Find where the given text appears and provide that cell's center as (X, Y) coordinate. 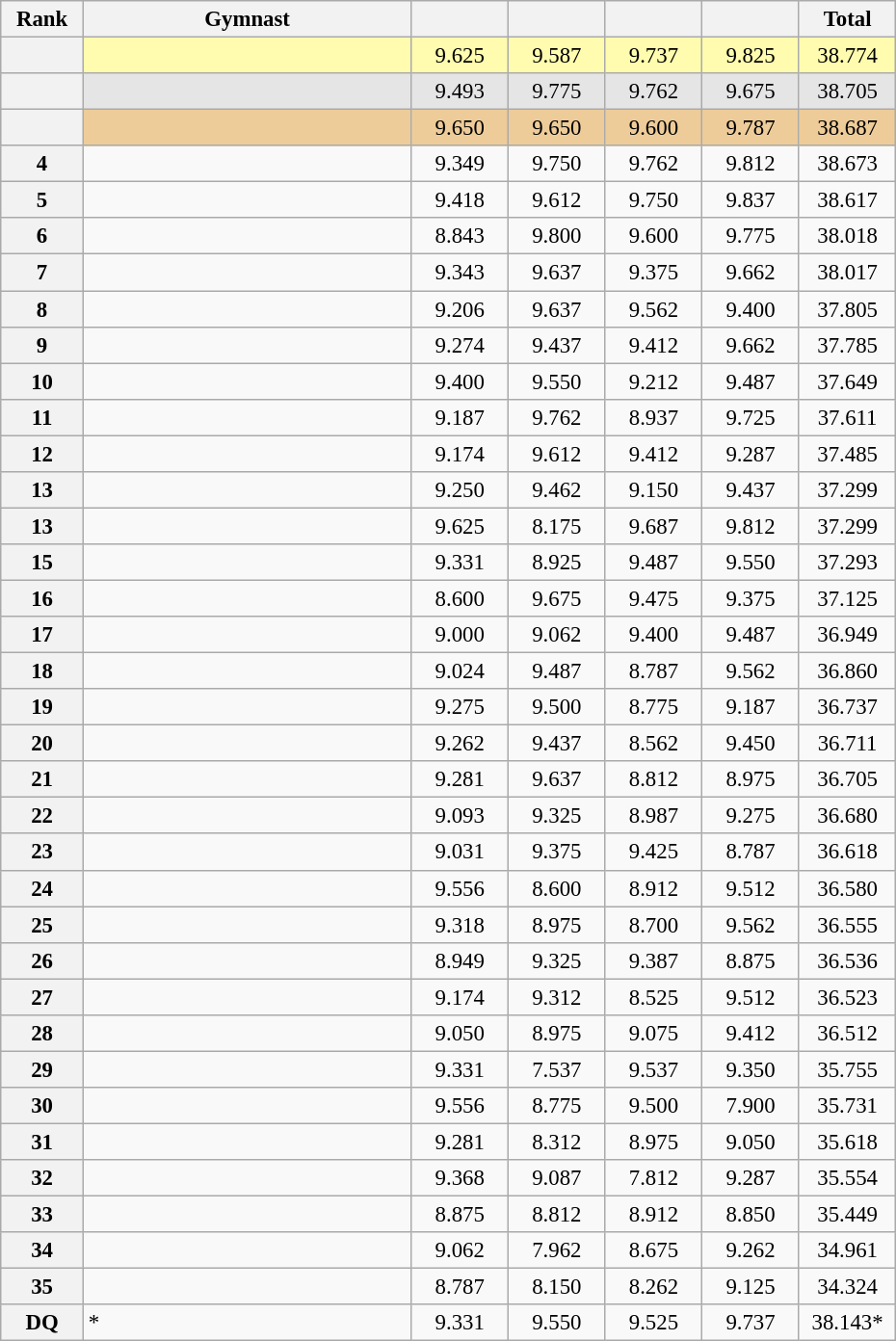
32 (42, 1178)
9.274 (461, 345)
22 (42, 816)
20 (42, 744)
9.525 (653, 1323)
35.731 (848, 1106)
9.462 (557, 490)
19 (42, 707)
11 (42, 417)
9.087 (557, 1178)
35.554 (848, 1178)
9.075 (653, 1034)
30 (42, 1106)
9.350 (751, 1069)
36.949 (848, 635)
37.649 (848, 381)
29 (42, 1069)
9.493 (461, 92)
9.318 (461, 925)
37.485 (848, 454)
36.536 (848, 960)
35.755 (848, 1069)
12 (42, 454)
4 (42, 164)
9.475 (653, 598)
36.711 (848, 744)
9.312 (557, 997)
36.860 (848, 671)
8.312 (557, 1142)
38.617 (848, 200)
37.611 (848, 417)
8.925 (557, 563)
9.687 (653, 526)
6 (42, 236)
9.024 (461, 671)
9.587 (557, 56)
27 (42, 997)
8.675 (653, 1250)
35.618 (848, 1142)
36.737 (848, 707)
23 (42, 853)
16 (42, 598)
38.017 (848, 273)
28 (42, 1034)
35 (42, 1287)
9.031 (461, 853)
36.705 (848, 779)
8.525 (653, 997)
8.562 (653, 744)
8.987 (653, 816)
* (247, 1323)
36.523 (848, 997)
38.774 (848, 56)
7.812 (653, 1178)
37.125 (848, 598)
38.687 (848, 128)
8.937 (653, 417)
34 (42, 1250)
9.343 (461, 273)
9.800 (557, 236)
9.250 (461, 490)
9.725 (751, 417)
38.705 (848, 92)
9.093 (461, 816)
7 (42, 273)
24 (42, 888)
8.262 (653, 1287)
8.175 (557, 526)
9.368 (461, 1178)
8.843 (461, 236)
9.349 (461, 164)
37.293 (848, 563)
9.125 (751, 1287)
8.850 (751, 1215)
8.150 (557, 1287)
5 (42, 200)
7.537 (557, 1069)
37.785 (848, 345)
7.900 (751, 1106)
9.000 (461, 635)
Gymnast (247, 19)
17 (42, 635)
31 (42, 1142)
9 (42, 345)
9.387 (653, 960)
38.673 (848, 164)
33 (42, 1215)
34.324 (848, 1287)
37.805 (848, 309)
36.555 (848, 925)
36.512 (848, 1034)
9.212 (653, 381)
36.580 (848, 888)
25 (42, 925)
36.618 (848, 853)
38.143* (848, 1323)
9.537 (653, 1069)
7.962 (557, 1250)
8 (42, 309)
9.825 (751, 56)
9.425 (653, 853)
9.787 (751, 128)
DQ (42, 1323)
9.206 (461, 309)
8.949 (461, 960)
38.018 (848, 236)
21 (42, 779)
34.961 (848, 1250)
36.680 (848, 816)
10 (42, 381)
Total (848, 19)
18 (42, 671)
9.837 (751, 200)
35.449 (848, 1215)
8.700 (653, 925)
9.450 (751, 744)
Rank (42, 19)
26 (42, 960)
15 (42, 563)
9.150 (653, 490)
9.418 (461, 200)
